Scan for the cell matching the given text and deliver its (X, Y) coordinate at center. 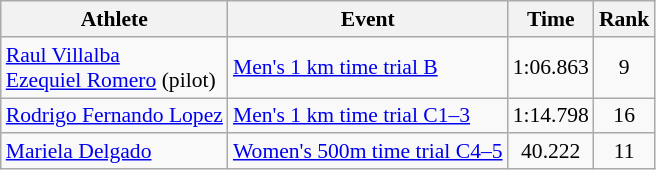
1:06.863 (551, 68)
11 (624, 152)
Time (551, 19)
16 (624, 116)
Rodrigo Fernando Lopez (114, 116)
Women's 500m time trial C4–5 (368, 152)
1:14.798 (551, 116)
9 (624, 68)
Mariela Delgado (114, 152)
Event (368, 19)
Rank (624, 19)
Athlete (114, 19)
Raul VillalbaEzequiel Romero (pilot) (114, 68)
40.222 (551, 152)
Men's 1 km time trial B (368, 68)
Men's 1 km time trial C1–3 (368, 116)
